Provide the [x, y] coordinate of the cell's center where the given text is located.  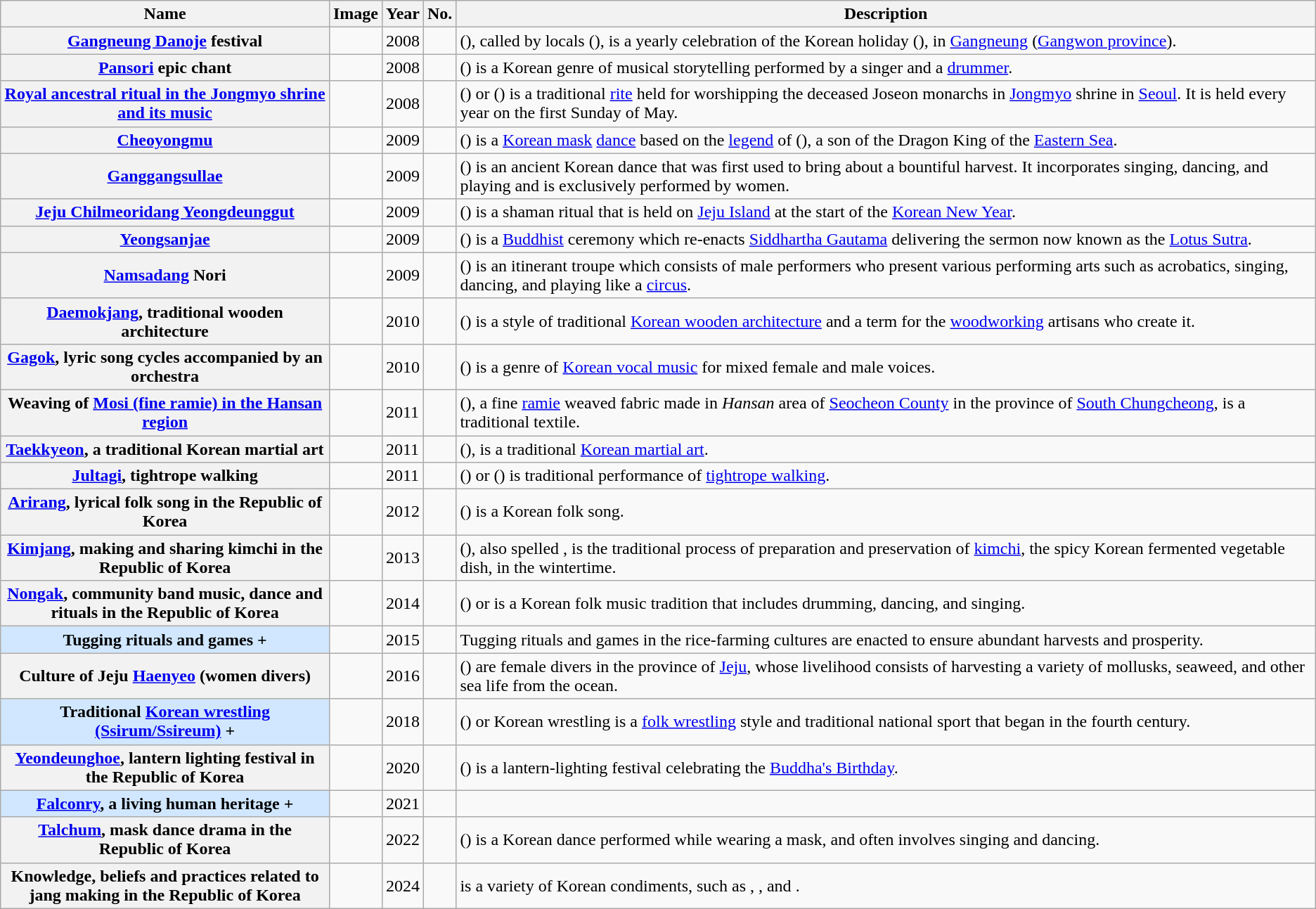
Name [165, 14]
(), is a traditional Korean martial art. [886, 449]
Traditional Korean wrestling (Ssirum/Ssireum) + [165, 721]
2018 [402, 721]
() is a lantern-lighting festival celebrating the Buddha's Birthday. [886, 768]
2014 [402, 603]
Jultagi, tightrope walking [165, 476]
Year [402, 14]
2024 [402, 886]
() is a style of traditional Korean wooden architecture and a term for the woodworking artisans who create it. [886, 321]
Yeongsanjae [165, 239]
Talchum, mask dance drama in the Republic of Korea [165, 839]
() is a Korean dance performed while wearing a mask, and often involves singing and dancing. [886, 839]
Jeju Chilmeoridang Yeongdeunggut [165, 212]
Tugging rituals and games in the rice-farming cultures are enacted to ensure abundant harvests and prosperity. [886, 640]
Weaving of Mosi (fine ramie) in the Hansan region [165, 412]
2020 [402, 768]
() is a genre of Korean vocal music for mixed female and male voices. [886, 367]
Description [886, 14]
Arirang, lyrical folk song in the Republic of Korea [165, 512]
Image [356, 14]
2015 [402, 640]
() is a Buddhist ceremony which re-enacts Siddhartha Gautama delivering the sermon now known as the Lotus Sutra. [886, 239]
Ganggangsullae [165, 176]
() is a Korean mask dance based on the legend of (), a son of the Dragon King of the Eastern Sea. [886, 140]
Pansori epic chant [165, 67]
() or () is traditional performance of tightrope walking. [886, 476]
Kimjang, making and sharing kimchi in the Republic of Korea [165, 558]
Yeondeunghoe, lantern lighting festival in the Republic of Korea [165, 768]
Daemokjang, traditional wooden architecture [165, 321]
Gangneung Danoje festival [165, 41]
Taekkyeon, a traditional Korean martial art [165, 449]
Culture of Jeju Haenyeo (women divers) [165, 676]
2021 [402, 804]
2016 [402, 676]
() is a Korean genre of musical storytelling performed by a singer and a drummer. [886, 67]
Falconry, a living human heritage + [165, 804]
2013 [402, 558]
() or is a Korean folk music tradition that includes drumming, dancing, and singing. [886, 603]
Cheoyongmu [165, 140]
(), a fine ramie weaved fabric made in Hansan area of Seocheon County in the province of South Chungcheong, is a traditional textile. [886, 412]
is a variety of Korean condiments, such as , , and . [886, 886]
Knowledge, beliefs and practices related to jang making in the Republic of Korea [165, 886]
Gagok, lyric song cycles accompanied by an orchestra [165, 367]
(), called by locals (), is a yearly celebration of the Korean holiday (), in Gangneung (Gangwon province). [886, 41]
Nongak, community band music, dance and rituals in the Republic of Korea [165, 603]
Namsadang Nori [165, 276]
() is a shaman ritual that is held on Jeju Island at the start of the Korean New Year. [886, 212]
2022 [402, 839]
() is a Korean folk song. [886, 512]
2012 [402, 512]
Royal ancestral ritual in the Jongmyo shrine and its music [165, 104]
No. [439, 14]
() or Korean wrestling is a folk wrestling style and traditional national sport that began in the fourth century. [886, 721]
Tugging rituals and games + [165, 640]
